Find where the given text appears and provide that cell's center as (X, Y) coordinate. 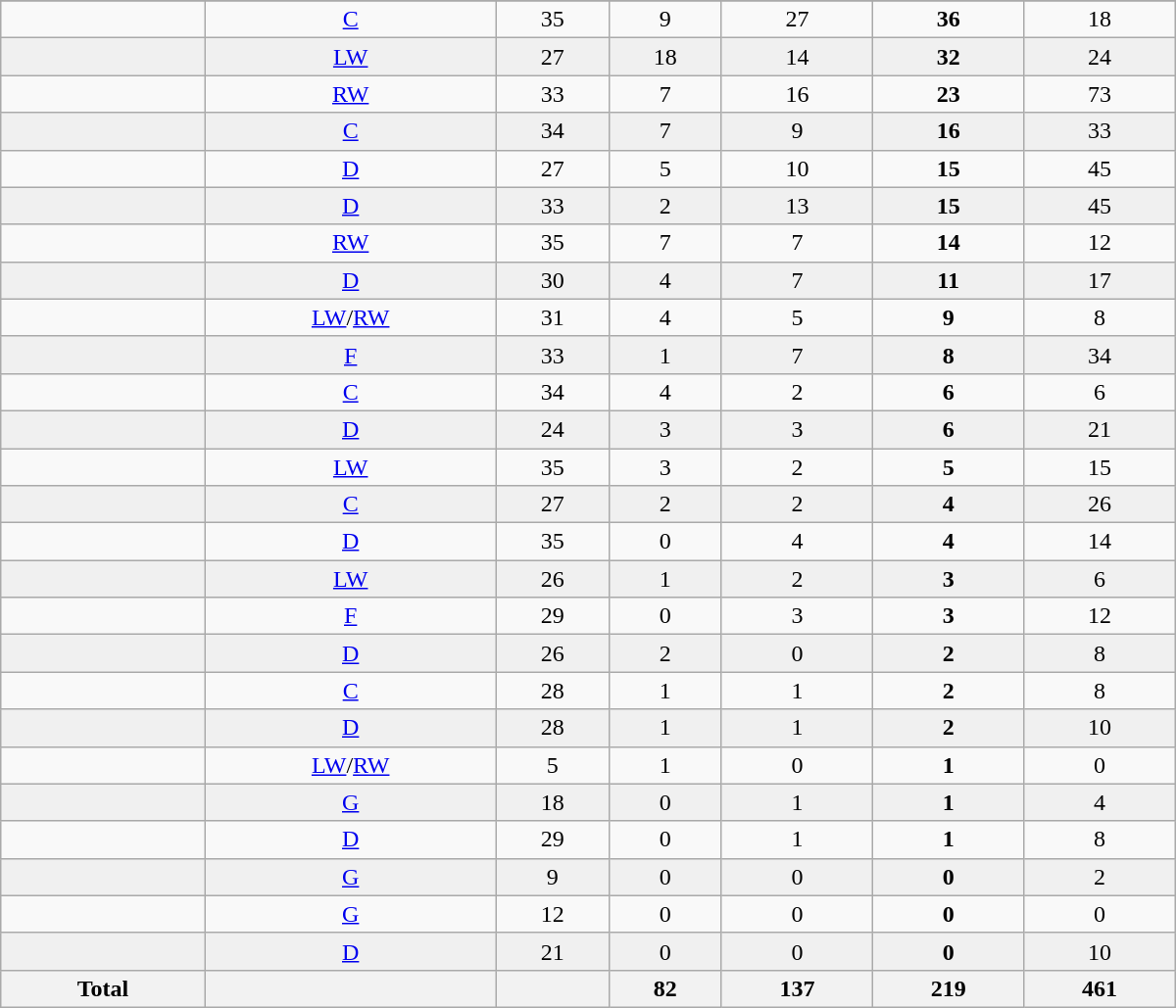
73 (1100, 94)
Total (103, 988)
13 (797, 206)
137 (797, 988)
11 (949, 280)
461 (1100, 988)
36 (949, 20)
32 (949, 57)
31 (553, 317)
30 (553, 280)
23 (949, 94)
219 (949, 988)
17 (1100, 280)
82 (664, 988)
